Locate the cell with the specified text and output its [x, y] center coordinate. 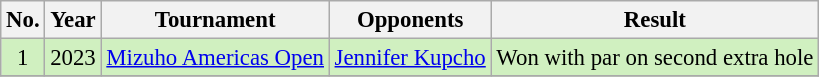
Opponents [410, 20]
Tournament [215, 20]
Result [655, 20]
Jennifer Kupcho [410, 58]
Mizuho Americas Open [215, 58]
1 [23, 58]
Year [73, 20]
2023 [73, 58]
No. [23, 20]
Won with par on second extra hole [655, 58]
